Return the (X, Y) coordinate for the center point of the cell that contains the specified text.  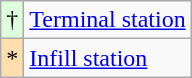
† (12, 20)
Terminal station (108, 20)
* (12, 58)
Infill station (108, 58)
